Output the (x, y) coordinate of the center of the cell containing the given text.  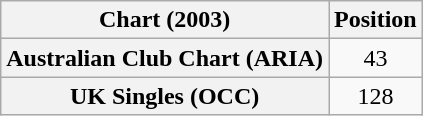
128 (375, 96)
Chart (2003) (165, 20)
Position (375, 20)
Australian Club Chart (ARIA) (165, 58)
43 (375, 58)
UK Singles (OCC) (165, 96)
